Search for the cell housing the specified text and yield its (x, y) center coordinate. 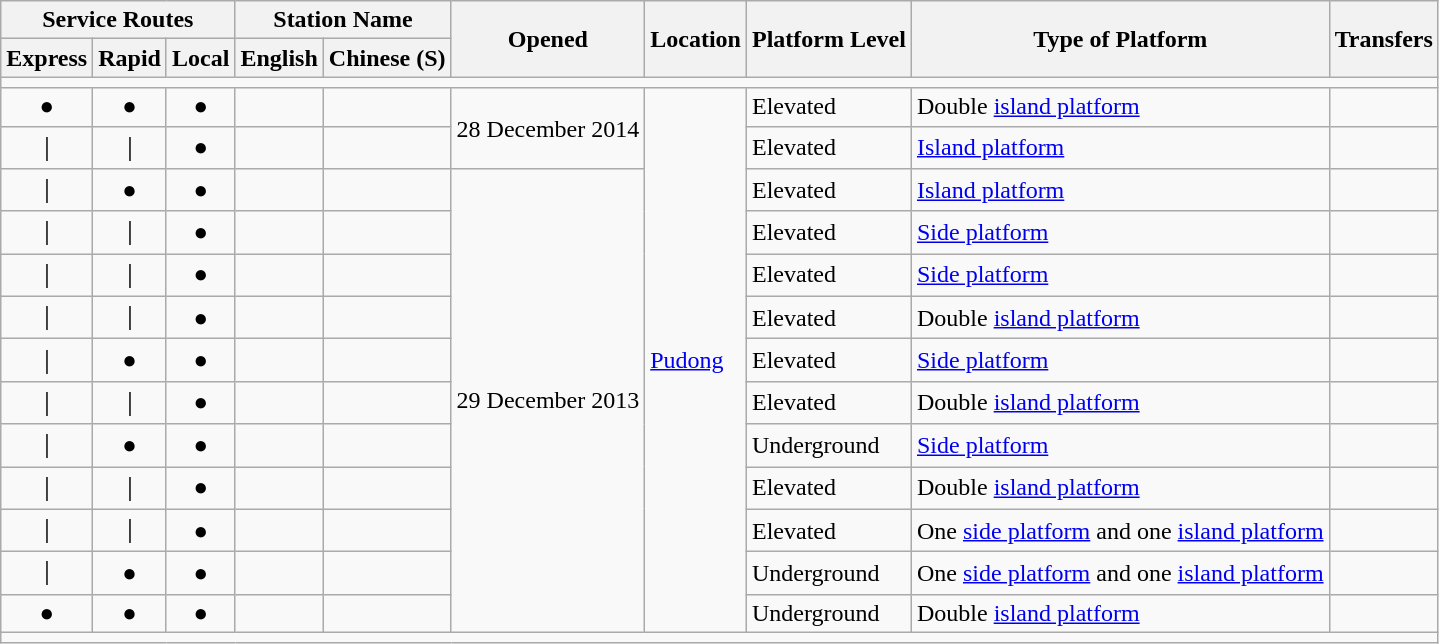
Pudong (696, 360)
Service Routes (118, 20)
Express (47, 58)
Station Name (343, 20)
Type of Platform (1120, 39)
English (279, 58)
Platform Level (828, 39)
Local (200, 58)
28 December 2014 (548, 128)
Opened (548, 39)
Transfers (1384, 39)
Location (696, 39)
29 December 2013 (548, 401)
Chinese (S) (387, 58)
Rapid (130, 58)
